Scan for the cell matching the given text and deliver its [X, Y] coordinate at center. 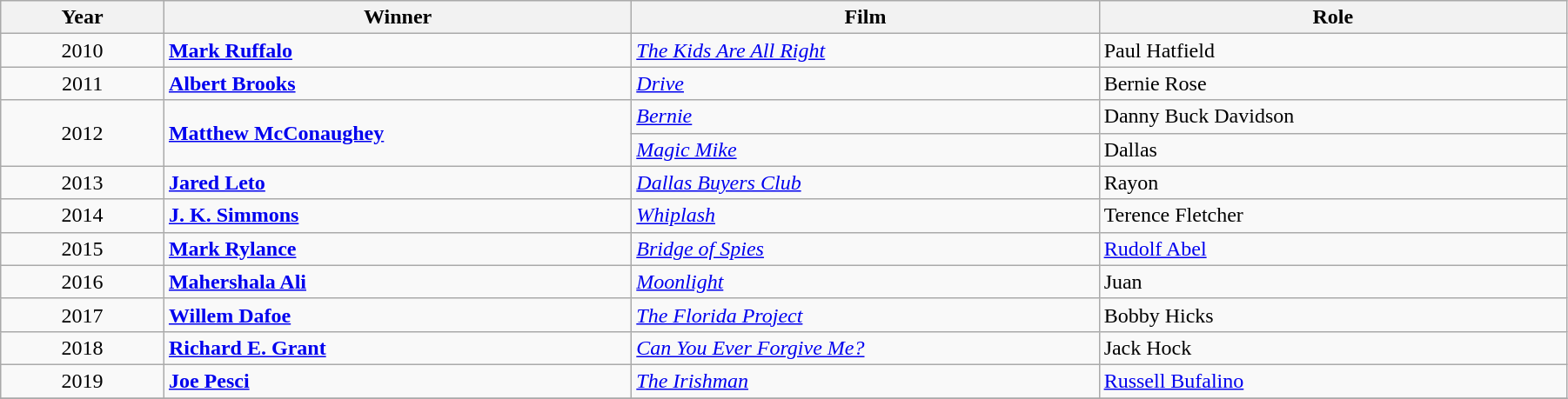
Bridge of Spies [865, 249]
Mark Ruffalo [397, 50]
Whiplash [865, 216]
2016 [83, 282]
2018 [83, 348]
Terence Fletcher [1333, 216]
Albert Brooks [397, 83]
Moonlight [865, 282]
Juan [1333, 282]
Role [1333, 17]
Russell Bufalino [1333, 381]
2012 [83, 133]
2019 [83, 381]
Drive [865, 83]
Can You Ever Forgive Me? [865, 348]
Jared Leto [397, 183]
The Kids Are All Right [865, 50]
Magic Mike [865, 150]
The Florida Project [865, 315]
Danny Buck Davidson [1333, 116]
Matthew McConaughey [397, 133]
2015 [83, 249]
Winner [397, 17]
Rudolf Abel [1333, 249]
Mark Rylance [397, 249]
Dallas [1333, 150]
Bobby Hicks [1333, 315]
Willem Dafoe [397, 315]
Joe Pesci [397, 381]
Bernie Rose [1333, 83]
Bernie [865, 116]
J. K. Simmons [397, 216]
Film [865, 17]
Richard E. Grant [397, 348]
2010 [83, 50]
Mahershala Ali [397, 282]
Year [83, 17]
Dallas Buyers Club [865, 183]
The Irishman [865, 381]
Jack Hock [1333, 348]
2017 [83, 315]
Rayon [1333, 183]
2011 [83, 83]
Paul Hatfield [1333, 50]
2014 [83, 216]
2013 [83, 183]
